Find where the given text appears and provide that cell's center as (x, y) coordinate. 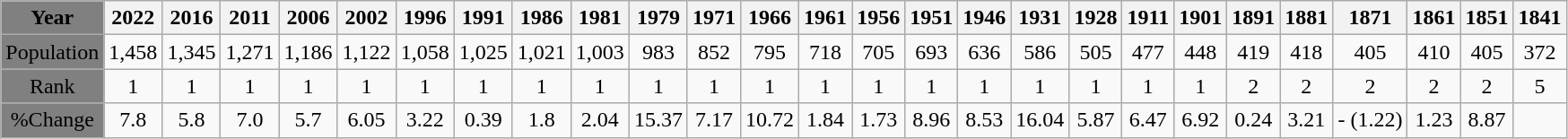
586 (1041, 52)
448 (1200, 52)
718 (825, 52)
1971 (714, 18)
1871 (1371, 18)
8.53 (985, 120)
- (1.22) (1371, 120)
1,458 (133, 52)
1946 (985, 18)
1,186 (309, 52)
16.04 (1041, 120)
1991 (483, 18)
1.23 (1433, 120)
372 (1539, 52)
6.92 (1200, 120)
5.8 (192, 120)
1931 (1041, 18)
1,271 (249, 52)
1881 (1306, 18)
1,058 (425, 52)
2022 (133, 18)
477 (1148, 52)
852 (714, 52)
795 (770, 52)
5.87 (1096, 120)
Rank (52, 86)
5 (1539, 86)
1.84 (825, 120)
1951 (931, 18)
1996 (425, 18)
8.87 (1487, 120)
Population (52, 52)
1,025 (483, 52)
705 (879, 52)
983 (658, 52)
1861 (1433, 18)
10.72 (770, 120)
0.39 (483, 120)
1891 (1254, 18)
%Change (52, 120)
1956 (879, 18)
1,345 (192, 52)
1.73 (879, 120)
3.21 (1306, 120)
15.37 (658, 120)
2002 (366, 18)
2.04 (599, 120)
1851 (1487, 18)
6.47 (1148, 120)
3.22 (425, 120)
1,003 (599, 52)
410 (1433, 52)
1966 (770, 18)
636 (985, 52)
1979 (658, 18)
1,021 (542, 52)
Year (52, 18)
1841 (1539, 18)
8.96 (931, 120)
1.8 (542, 120)
418 (1306, 52)
2011 (249, 18)
6.05 (366, 120)
505 (1096, 52)
419 (1254, 52)
5.7 (309, 120)
1981 (599, 18)
0.24 (1254, 120)
1986 (542, 18)
693 (931, 52)
1,122 (366, 52)
1911 (1148, 18)
1961 (825, 18)
2016 (192, 18)
1901 (1200, 18)
7.0 (249, 120)
7.17 (714, 120)
7.8 (133, 120)
2006 (309, 18)
1928 (1096, 18)
